Output the [x, y] coordinate of the center of the cell containing the given text.  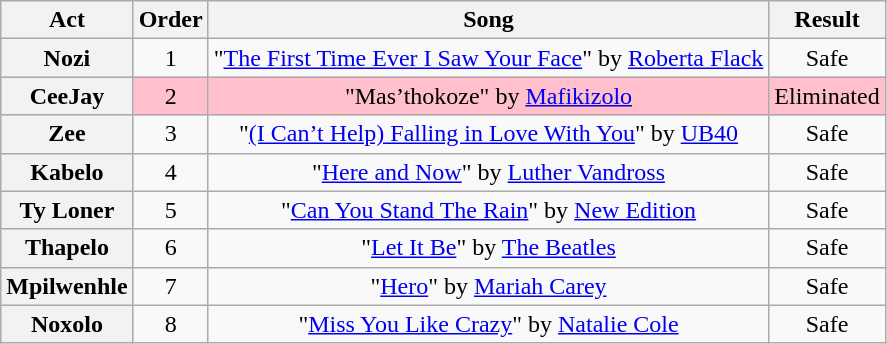
Zee [67, 134]
Ty Loner [67, 210]
8 [170, 324]
"The First Time Ever I Saw Your Face" by Roberta Flack [488, 58]
Act [67, 20]
Kabelo [67, 172]
"Let It Be" by The Beatles [488, 248]
1 [170, 58]
CeeJay [67, 96]
3 [170, 134]
Thapelo [67, 248]
6 [170, 248]
Eliminated [827, 96]
Mpilwenhle [67, 286]
"Miss You Like Crazy" by Natalie Cole [488, 324]
Result [827, 20]
5 [170, 210]
Nozi [67, 58]
2 [170, 96]
Song [488, 20]
"Can You Stand The Rain" by New Edition [488, 210]
4 [170, 172]
"Mas’thokoze" by Mafikizolo [488, 96]
"(I Can’t Help) Falling in Love With You" by UB40 [488, 134]
"Here and Now" by Luther Vandross [488, 172]
7 [170, 286]
Order [170, 20]
"Hero" by Mariah Carey [488, 286]
Noxolo [67, 324]
